Scan for the cell matching the given text and deliver its (X, Y) coordinate at center. 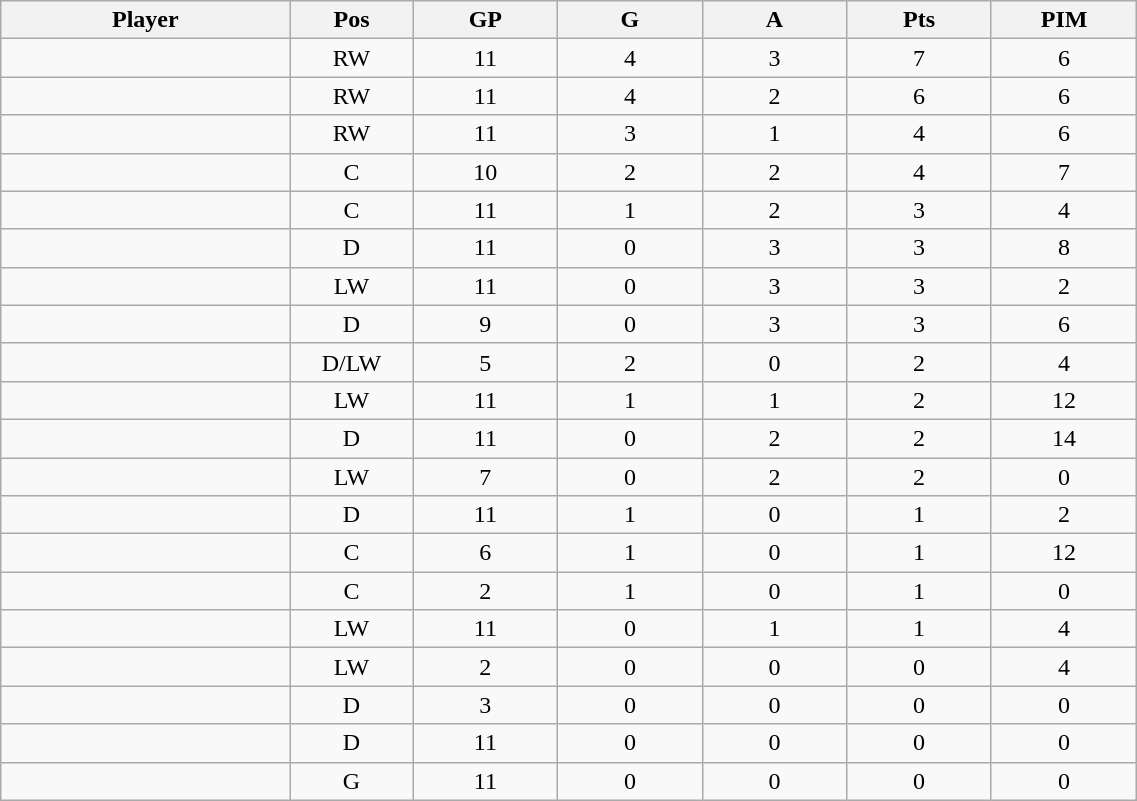
A (774, 20)
10 (486, 172)
8 (1064, 248)
Player (146, 20)
14 (1064, 438)
PIM (1064, 20)
Pts (920, 20)
5 (486, 362)
D/LW (352, 362)
9 (486, 324)
Pos (352, 20)
GP (486, 20)
